Return the (X, Y) coordinate for the center point of the cell that contains the specified text.  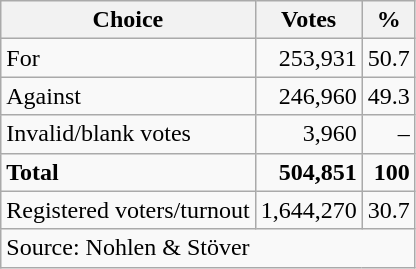
49.3 (388, 96)
1,644,270 (308, 210)
Votes (308, 20)
For (128, 58)
50.7 (388, 58)
Registered voters/turnout (128, 210)
30.7 (388, 210)
3,960 (308, 134)
504,851 (308, 172)
Choice (128, 20)
Total (128, 172)
253,931 (308, 58)
Invalid/blank votes (128, 134)
Source: Nohlen & Stöver (208, 248)
100 (388, 172)
– (388, 134)
246,960 (308, 96)
% (388, 20)
Against (128, 96)
